Pinpoint the cell where the given text exists, returning its (X, Y) midpoint coordinate. 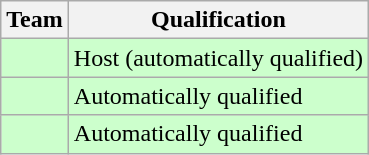
Host (automatically qualified) (218, 58)
Qualification (218, 20)
Team (35, 20)
